Locate the cell with the specified text and output its (X, Y) center coordinate. 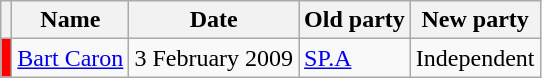
SP.A (355, 58)
Date (214, 20)
3 February 2009 (214, 58)
Bart Caron (70, 58)
Old party (355, 20)
Independent (475, 58)
Name (70, 20)
New party (475, 20)
